Determine the [X, Y] coordinate at the center of the cell enclosing the given text.  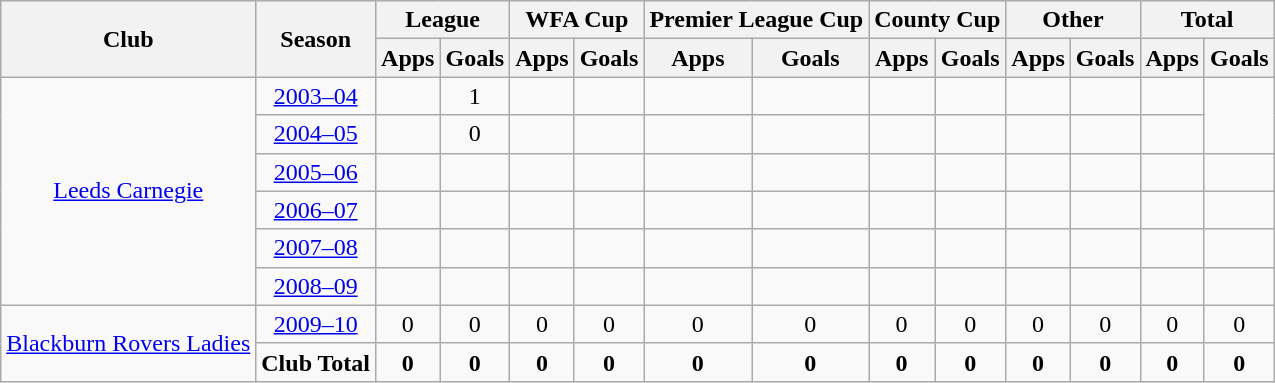
Total [1207, 20]
Club [128, 39]
Leeds Carnegie [128, 191]
Club Total [316, 362]
Other [1073, 20]
Blackburn Rovers Ladies [128, 343]
County Cup [938, 20]
1 [475, 96]
2008–09 [316, 286]
2003–04 [316, 96]
2005–06 [316, 172]
2006–07 [316, 210]
2007–08 [316, 248]
Season [316, 39]
WFA Cup [577, 20]
League [443, 20]
2009–10 [316, 324]
Premier League Cup [756, 20]
2004–05 [316, 134]
